Pinpoint the cell where the given text exists, returning its [X, Y] midpoint coordinate. 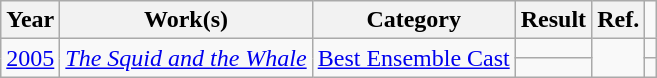
2005 [30, 58]
Work(s) [186, 20]
Ref. [618, 20]
Best Ensemble Cast [414, 58]
Result [553, 20]
Category [414, 20]
The Squid and the Whale [186, 58]
Year [30, 20]
